Find where the given text appears and provide that cell's center as (X, Y) coordinate. 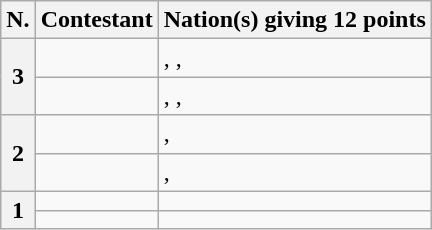
Contestant (96, 20)
N. (18, 20)
1 (18, 210)
Nation(s) giving 12 points (294, 20)
3 (18, 77)
2 (18, 153)
